Scan for the cell matching the given text and deliver its [X, Y] coordinate at center. 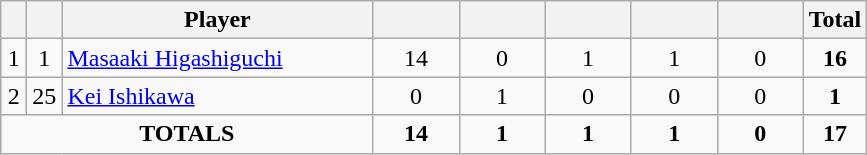
Player [218, 20]
Masaaki Higashiguchi [218, 58]
17 [835, 134]
25 [44, 96]
Total [835, 20]
TOTALS [187, 134]
2 [14, 96]
Kei Ishikawa [218, 96]
16 [835, 58]
